Search for the cell housing the specified text and yield its [X, Y] center coordinate. 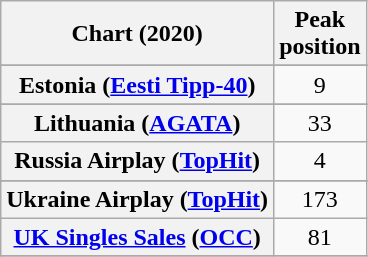
Lithuania (AGATA) [138, 123]
81 [320, 237]
Chart (2020) [138, 34]
173 [320, 199]
UK Singles Sales (OCC) [138, 237]
Peakposition [320, 34]
4 [320, 161]
Russia Airplay (TopHit) [138, 161]
Ukraine Airplay (TopHit) [138, 199]
Estonia (Eesti Tipp-40) [138, 85]
33 [320, 123]
9 [320, 85]
